Identify which cell holds the provided text, then report its [x, y] central coordinate. 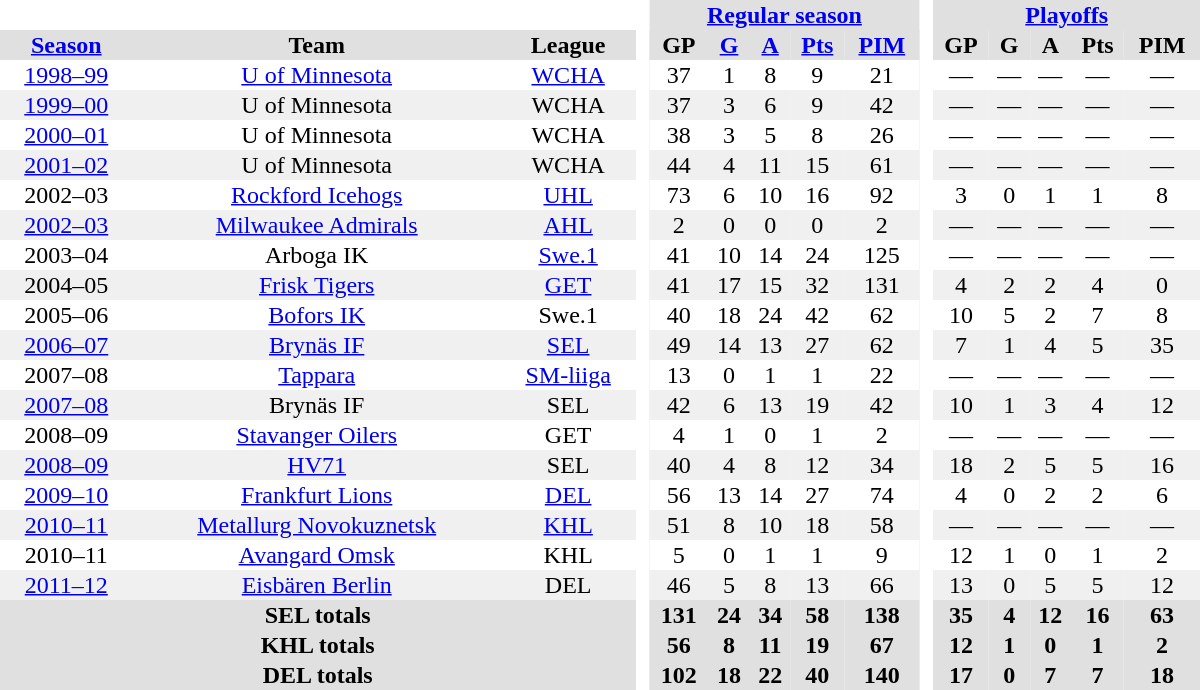
AHL [568, 225]
51 [678, 525]
KHL totals [318, 645]
73 [678, 195]
2004–05 [66, 285]
67 [882, 645]
46 [678, 585]
44 [678, 165]
38 [678, 135]
66 [882, 585]
Stavanger Oilers [317, 435]
Rockford Icehogs [317, 195]
1999–00 [66, 105]
102 [678, 675]
140 [882, 675]
26 [882, 135]
Metallurg Novokuznetsk [317, 525]
125 [882, 255]
Frankfurt Lions [317, 495]
SM-liiga [568, 375]
Milwaukee Admirals [317, 225]
HV71 [317, 465]
Arboga IK [317, 255]
2005–06 [66, 315]
1998–99 [66, 75]
Avangard Omsk [317, 555]
2001–02 [66, 165]
Bofors IK [317, 315]
UHL [568, 195]
2011–12 [66, 585]
Season [66, 45]
Playoffs [1066, 15]
2003–04 [66, 255]
49 [678, 345]
2009–10 [66, 495]
63 [1162, 615]
League [568, 45]
Frisk Tigers [317, 285]
Team [317, 45]
Eisbären Berlin [317, 585]
32 [818, 285]
DEL totals [318, 675]
Tappara [317, 375]
Regular season [784, 15]
61 [882, 165]
92 [882, 195]
138 [882, 615]
21 [882, 75]
2000–01 [66, 135]
74 [882, 495]
2006–07 [66, 345]
SEL totals [318, 615]
